Output the [X, Y] coordinate of the center of the cell containing the given text.  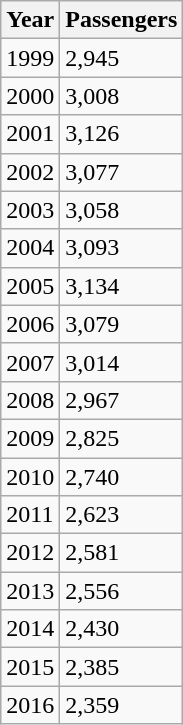
3,008 [122, 96]
2,359 [122, 705]
Passengers [122, 20]
2016 [30, 705]
1999 [30, 58]
2011 [30, 515]
3,134 [122, 286]
2007 [30, 362]
2,945 [122, 58]
2010 [30, 477]
2,556 [122, 591]
3,014 [122, 362]
2004 [30, 248]
2009 [30, 438]
2,740 [122, 477]
2002 [30, 172]
2,430 [122, 629]
3,077 [122, 172]
2013 [30, 591]
2,581 [122, 553]
2,623 [122, 515]
2003 [30, 210]
2006 [30, 324]
2001 [30, 134]
2014 [30, 629]
2015 [30, 667]
2,385 [122, 667]
3,058 [122, 210]
2005 [30, 286]
2000 [30, 96]
Year [30, 20]
3,079 [122, 324]
2008 [30, 400]
3,093 [122, 248]
2012 [30, 553]
2,825 [122, 438]
3,126 [122, 134]
2,967 [122, 400]
